Output the (X, Y) coordinate of the center of the cell containing the given text.  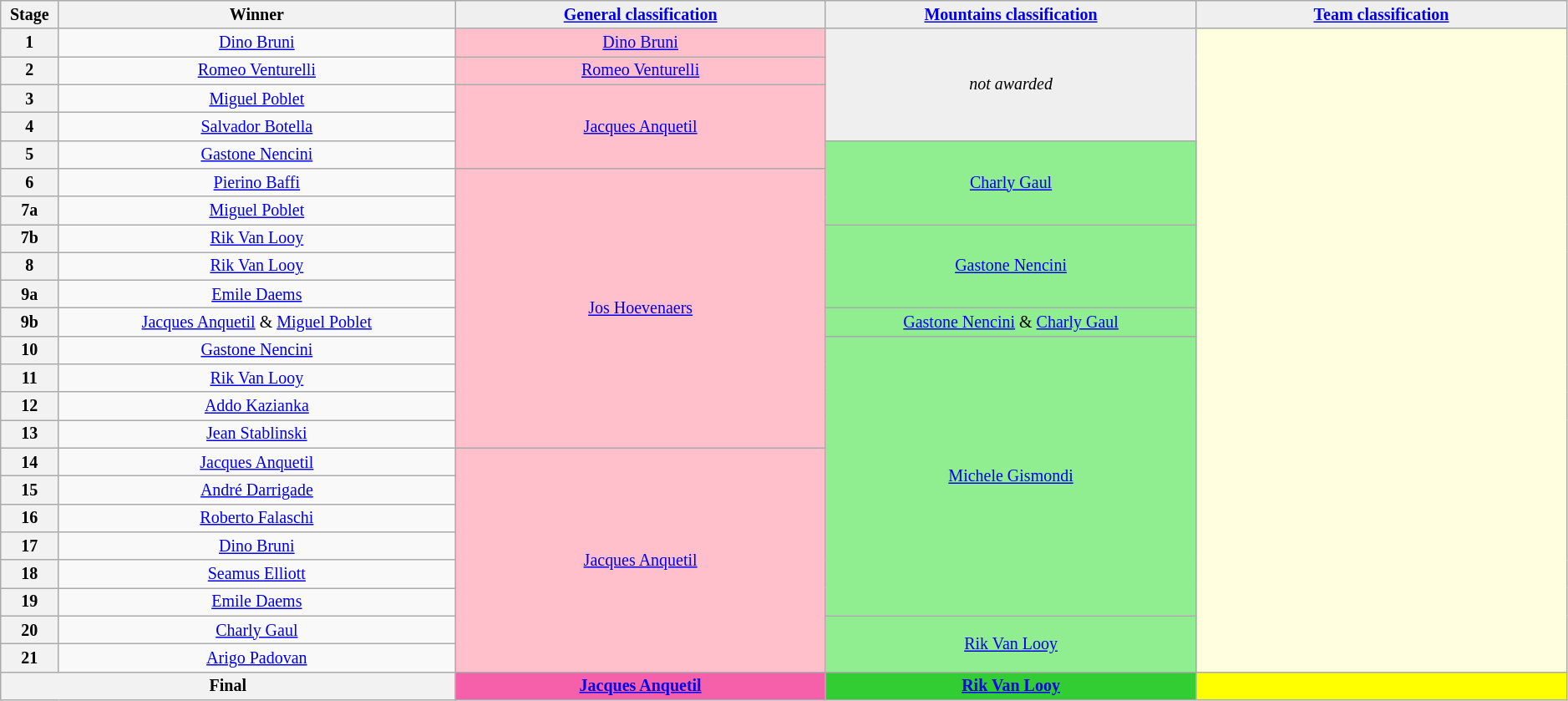
2 (30, 70)
Jacques Anquetil & Miguel Poblet (257, 323)
7a (30, 211)
Arigo Padovan (257, 658)
André Darrigade (257, 490)
17 (30, 546)
Jean Stablinski (257, 434)
3 (30, 99)
15 (30, 490)
Winner (257, 15)
8 (30, 266)
9b (30, 323)
Stage (30, 15)
not awarded (1011, 85)
18 (30, 573)
Roberto Falaschi (257, 518)
20 (30, 630)
6 (30, 182)
10 (30, 351)
Mountains classification (1011, 15)
14 (30, 463)
Salvador Botella (257, 127)
Seamus Elliott (257, 573)
Pierino Baffi (257, 182)
21 (30, 658)
Team classification (1382, 15)
16 (30, 518)
General classification (640, 15)
Jos Hoevenaers (640, 309)
9a (30, 294)
1 (30, 43)
7b (30, 239)
12 (30, 406)
4 (30, 127)
11 (30, 378)
Michele Gismondi (1011, 476)
Addo Kazianka (257, 406)
Gastone Nencini & Charly Gaul (1011, 323)
13 (30, 434)
Final (228, 685)
19 (30, 602)
5 (30, 154)
